Detect which cell encompasses the target text, then output its [x, y] center coordinate. 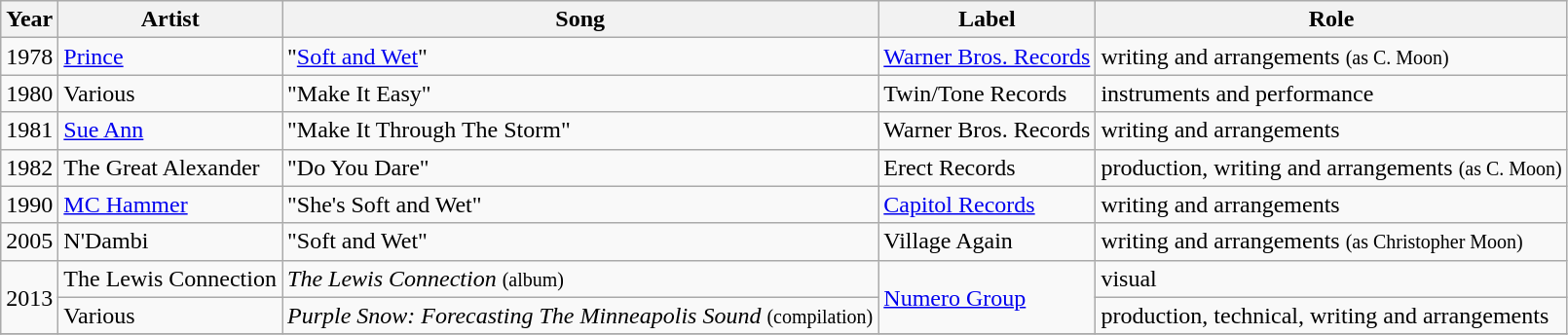
production, technical, writing and arrangements [1331, 316]
1980 [29, 93]
2013 [29, 297]
Twin/Tone Records [988, 93]
production, writing and arrangements (as C. Moon) [1331, 167]
Song [580, 19]
Role [1331, 19]
"She's Soft and Wet" [580, 205]
writing and arrangements (as C. Moon) [1331, 56]
1981 [29, 130]
The Lewis Connection (album) [580, 279]
Sue Ann [170, 130]
Artist [170, 19]
writing and arrangements (as Christopher Moon) [1331, 242]
Erect Records [988, 167]
Capitol Records [988, 205]
instruments and performance [1331, 93]
N'Dambi [170, 242]
The Lewis Connection [170, 279]
1978 [29, 56]
Label [988, 19]
visual [1331, 279]
Year [29, 19]
"Do You Dare" [580, 167]
"Make It Through The Storm" [580, 130]
Prince [170, 56]
The Great Alexander [170, 167]
Numero Group [988, 297]
Village Again [988, 242]
MC Hammer [170, 205]
1982 [29, 167]
2005 [29, 242]
1990 [29, 205]
Purple Snow: Forecasting The Minneapolis Sound (compilation) [580, 316]
"Make It Easy" [580, 93]
